Locate the cell with the specified text and output its [X, Y] center coordinate. 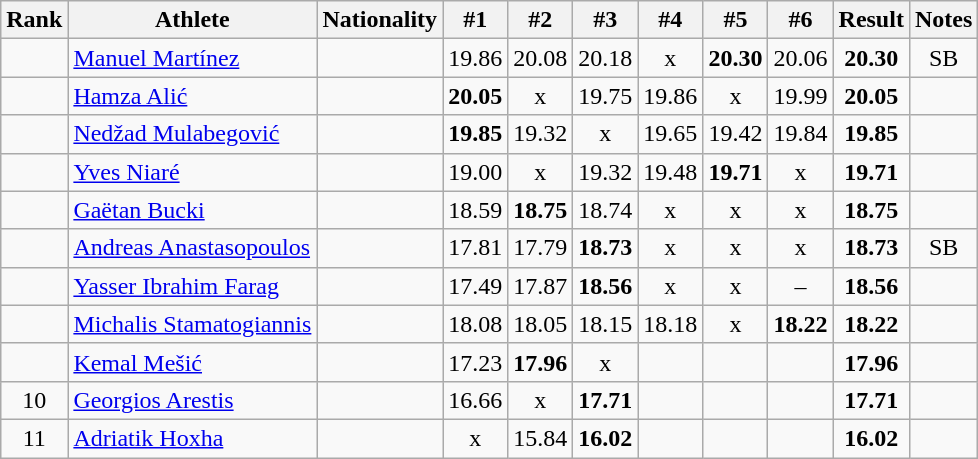
#2 [540, 20]
Manuel Martínez [192, 58]
20.08 [540, 58]
Yves Niaré [192, 172]
18.59 [476, 210]
11 [34, 438]
Yasser Ibrahim Farag [192, 286]
20.06 [800, 58]
18.74 [606, 210]
19.99 [800, 96]
19.00 [476, 172]
Hamza Alić [192, 96]
#3 [606, 20]
#4 [670, 20]
#5 [736, 20]
17.87 [540, 286]
Nationality [380, 20]
10 [34, 400]
#1 [476, 20]
18.18 [670, 324]
Kemal Mešić [192, 362]
Georgios Arestis [192, 400]
20.18 [606, 58]
15.84 [540, 438]
Result [871, 20]
Rank [34, 20]
17.81 [476, 248]
Gaëtan Bucki [192, 210]
#6 [800, 20]
19.75 [606, 96]
19.42 [736, 134]
Michalis Stamatogiannis [192, 324]
19.84 [800, 134]
18.15 [606, 324]
18.05 [540, 324]
Athlete [192, 20]
17.49 [476, 286]
– [800, 286]
19.48 [670, 172]
17.79 [540, 248]
17.23 [476, 362]
16.66 [476, 400]
Nedžad Mulabegović [192, 134]
18.08 [476, 324]
19.65 [670, 134]
Notes [943, 20]
Andreas Anastasopoulos [192, 248]
Adriatik Hoxha [192, 438]
